From the cell containing the given text, extract its center point as (X, Y) coordinate. 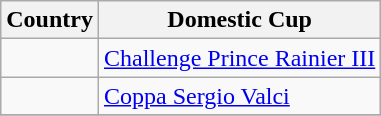
Coppa Sergio Valci (239, 96)
Challenge Prince Rainier III (239, 58)
Country (50, 20)
Domestic Cup (239, 20)
